Provide the [X, Y] coordinate of the cell's center where the given text is located.  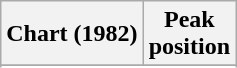
Chart (1982) [72, 34]
Peakposition [189, 34]
